Capture the cell that displays the provided text and extract its [x, y] central coordinate. 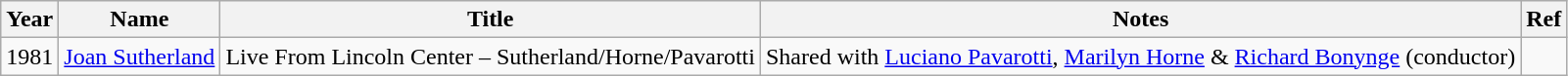
Notes [1140, 19]
Joan Sutherland [139, 57]
Title [491, 19]
1981 [29, 57]
Ref [1544, 19]
Name [139, 19]
Shared with Luciano Pavarotti, Marilyn Horne & Richard Bonynge (conductor) [1140, 57]
Year [29, 19]
Live From Lincoln Center – Sutherland/Horne/Pavarotti [491, 57]
